Locate the cell with the specified text and output its (x, y) center coordinate. 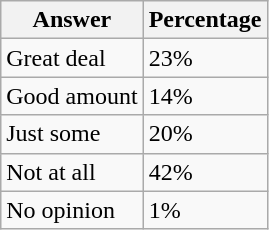
23% (205, 58)
Good amount (72, 96)
Great deal (72, 58)
Answer (72, 20)
Just some (72, 134)
Not at all (72, 172)
Percentage (205, 20)
No opinion (72, 210)
20% (205, 134)
14% (205, 96)
42% (205, 172)
1% (205, 210)
